Return [x, y] of the center of cell containing provided text 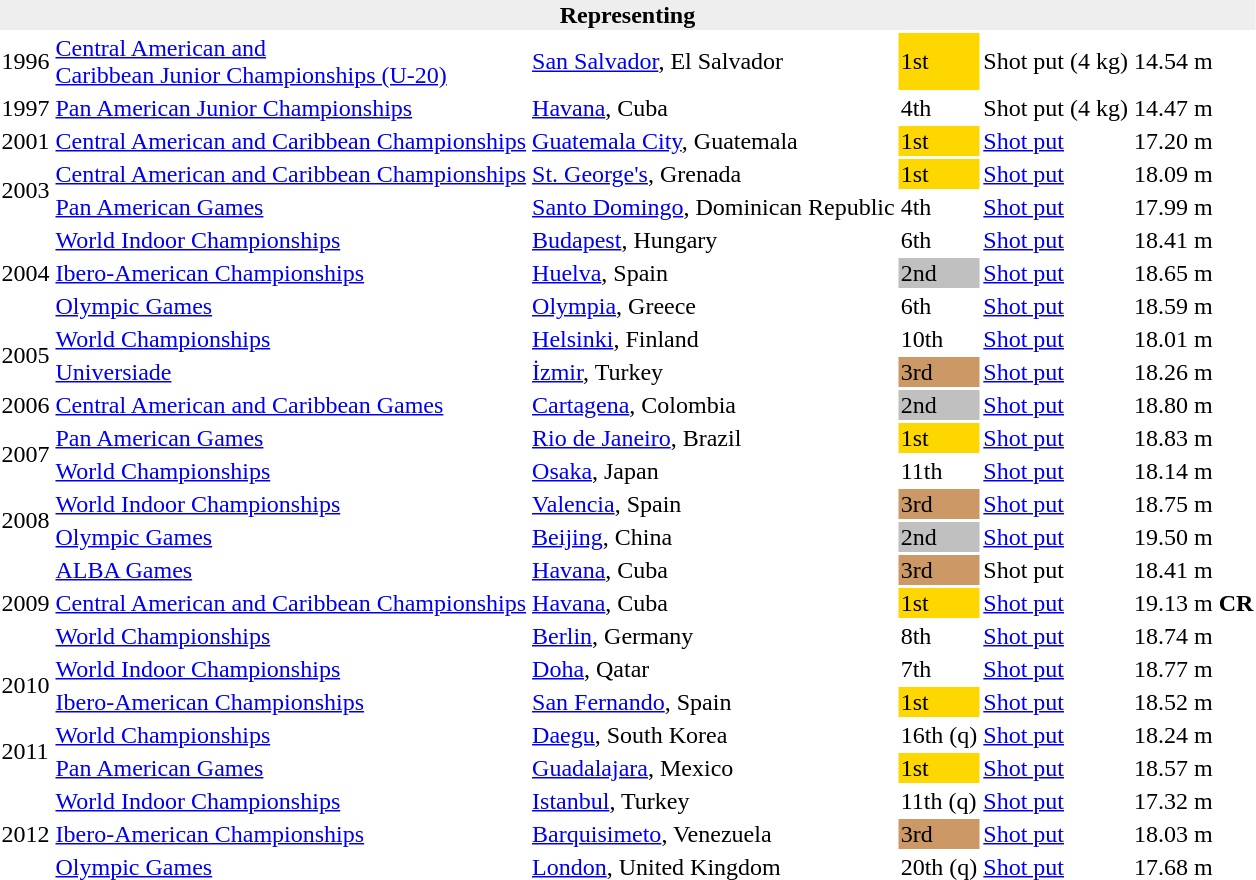
8th [939, 636]
Huelva, Spain [714, 273]
2008 [26, 520]
2005 [26, 356]
19.50 m [1194, 537]
St. George's, Grenada [714, 174]
11th (q) [939, 801]
18.26 m [1194, 372]
7th [939, 669]
Berlin, Germany [714, 636]
Central American and Caribbean Games [291, 405]
1996 [26, 62]
Helsinki, Finland [714, 339]
18.57 m [1194, 768]
Universiade [291, 372]
2003 [26, 190]
17.99 m [1194, 207]
Central American andCaribbean Junior Championships (U-20) [291, 62]
2004 [26, 273]
18.24 m [1194, 735]
İzmir, Turkey [714, 372]
Pan American Junior Championships [291, 108]
16th (q) [939, 735]
Olympia, Greece [714, 306]
18.09 m [1194, 174]
Beijing, China [714, 537]
18.75 m [1194, 504]
18.65 m [1194, 273]
18.14 m [1194, 471]
Doha, Qatar [714, 669]
Guatemala City, Guatemala [714, 141]
10th [939, 339]
18.59 m [1194, 306]
18.52 m [1194, 702]
18.01 m [1194, 339]
Budapest, Hungary [714, 240]
San Fernando, Spain [714, 702]
Representing [628, 15]
2007 [26, 454]
2009 [26, 603]
18.83 m [1194, 438]
17.20 m [1194, 141]
Rio de Janeiro, Brazil [714, 438]
18.77 m [1194, 669]
Barquisimeto, Venezuela [714, 834]
14.54 m [1194, 62]
19.13 m CR [1194, 603]
17.32 m [1194, 801]
2011 [26, 752]
2010 [26, 686]
Osaka, Japan [714, 471]
Valencia, Spain [714, 504]
Istanbul, Turkey [714, 801]
ALBA Games [291, 570]
18.80 m [1194, 405]
18.74 m [1194, 636]
Guadalajara, Mexico [714, 768]
Santo Domingo, Dominican Republic [714, 207]
18.03 m [1194, 834]
San Salvador, El Salvador [714, 62]
11th [939, 471]
2006 [26, 405]
2001 [26, 141]
Daegu, South Korea [714, 735]
14.47 m [1194, 108]
Cartagena, Colombia [714, 405]
1997 [26, 108]
